Return [X, Y] of the center of cell containing provided text 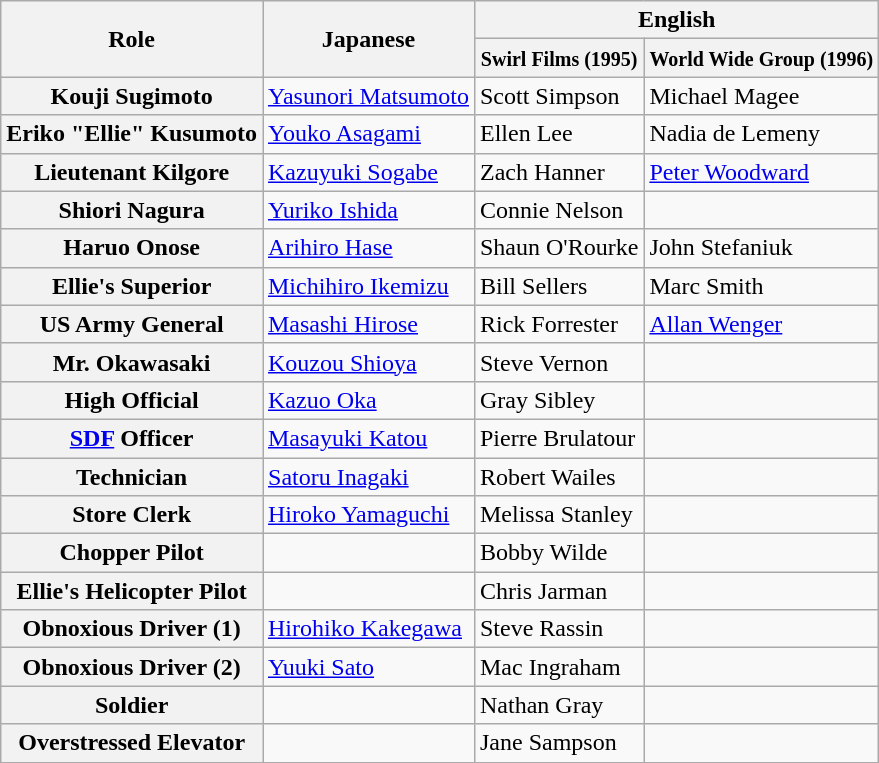
Eriko "Ellie" Kusumoto [132, 134]
Masayuki Katou [368, 438]
Soldier [132, 705]
World Wide Group (1996) [762, 58]
Shaun O'Rourke [558, 248]
Haruo Onose [132, 248]
Kouji Sugimoto [132, 96]
John Stefaniuk [762, 248]
Obnoxious Driver (2) [132, 667]
Scott Simpson [558, 96]
Bill Sellers [558, 286]
Robert Wailes [558, 477]
Michihiro Ikemizu [368, 286]
Yasunori Matsumoto [368, 96]
Rick Forrester [558, 324]
SDF Officer [132, 438]
Jane Sampson [558, 743]
Mr. Okawasaki [132, 362]
Lieutenant Kilgore [132, 172]
Pierre Brulatour [558, 438]
Japanese [368, 39]
Role [132, 39]
Bobby Wilde [558, 553]
Steve Rassin [558, 629]
Arihiro Hase [368, 248]
Allan Wenger [762, 324]
Kazuo Oka [368, 400]
Melissa Stanley [558, 515]
Nathan Gray [558, 705]
Hirohiko Kakegawa [368, 629]
Kouzou Shioya [368, 362]
Ellie's Helicopter Pilot [132, 591]
Peter Woodward [762, 172]
Satoru Inagaki [368, 477]
Swirl Films (1995) [558, 58]
English [676, 20]
Ellen Lee [558, 134]
Michael Magee [762, 96]
Youko Asagami [368, 134]
Steve Vernon [558, 362]
Kazuyuki Sogabe [368, 172]
Ellie's Superior [132, 286]
Chris Jarman [558, 591]
Technician [132, 477]
Connie Nelson [558, 210]
Zach Hanner [558, 172]
Mac Ingraham [558, 667]
Chopper Pilot [132, 553]
Marc Smith [762, 286]
Masashi Hirose [368, 324]
US Army General [132, 324]
Yuuki Sato [368, 667]
High Official [132, 400]
Yuriko Ishida [368, 210]
Store Clerk [132, 515]
Shiori Nagura [132, 210]
Overstressed Elevator [132, 743]
Hiroko Yamaguchi [368, 515]
Gray Sibley [558, 400]
Nadia de Lemeny [762, 134]
Obnoxious Driver (1) [132, 629]
